Pinpoint the cell where the given text exists, returning its (X, Y) midpoint coordinate. 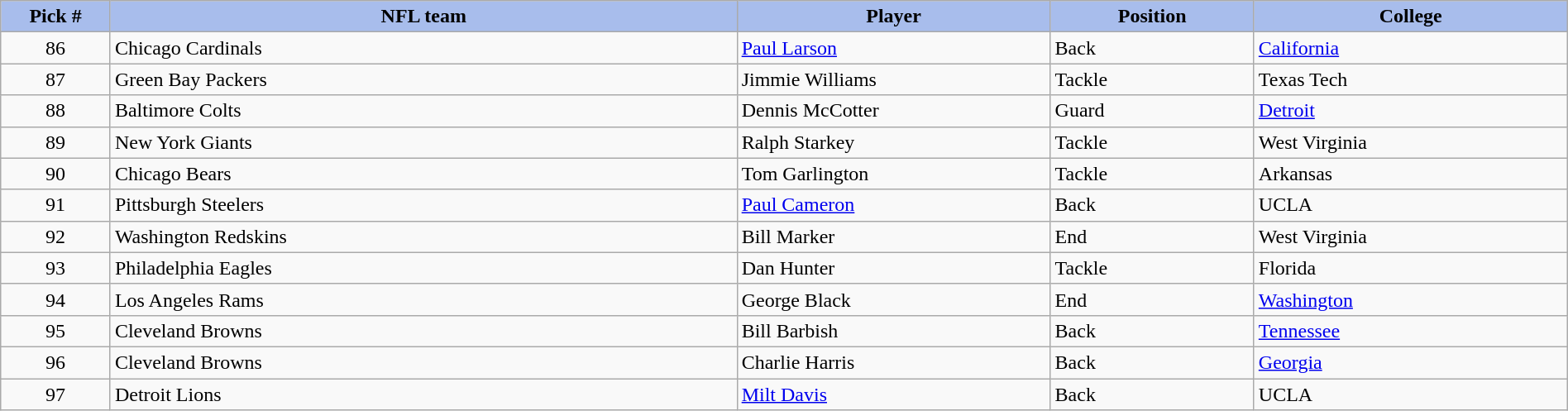
Jimmie Williams (893, 79)
Florida (1411, 268)
Los Angeles Rams (423, 299)
Pittsburgh Steelers (423, 205)
Tom Garlington (893, 174)
Detroit (1411, 111)
86 (56, 48)
87 (56, 79)
Tennessee (1411, 331)
Georgia (1411, 362)
Philadelphia Eagles (423, 268)
Charlie Harris (893, 362)
Milt Davis (893, 394)
Chicago Bears (423, 174)
93 (56, 268)
California (1411, 48)
New York Giants (423, 142)
91 (56, 205)
Ralph Starkey (893, 142)
Baltimore Colts (423, 111)
Arkansas (1411, 174)
Bill Marker (893, 237)
89 (56, 142)
Chicago Cardinals (423, 48)
Bill Barbish (893, 331)
College (1411, 17)
Washington Redskins (423, 237)
Player (893, 17)
Detroit Lions (423, 394)
94 (56, 299)
Texas Tech (1411, 79)
Pick # (56, 17)
88 (56, 111)
Paul Larson (893, 48)
92 (56, 237)
Dan Hunter (893, 268)
Position (1152, 17)
Guard (1152, 111)
90 (56, 174)
Dennis McCotter (893, 111)
Paul Cameron (893, 205)
Green Bay Packers (423, 79)
Washington (1411, 299)
96 (56, 362)
NFL team (423, 17)
George Black (893, 299)
97 (56, 394)
95 (56, 331)
